Scan for the cell matching the given text and deliver its [X, Y] coordinate at center. 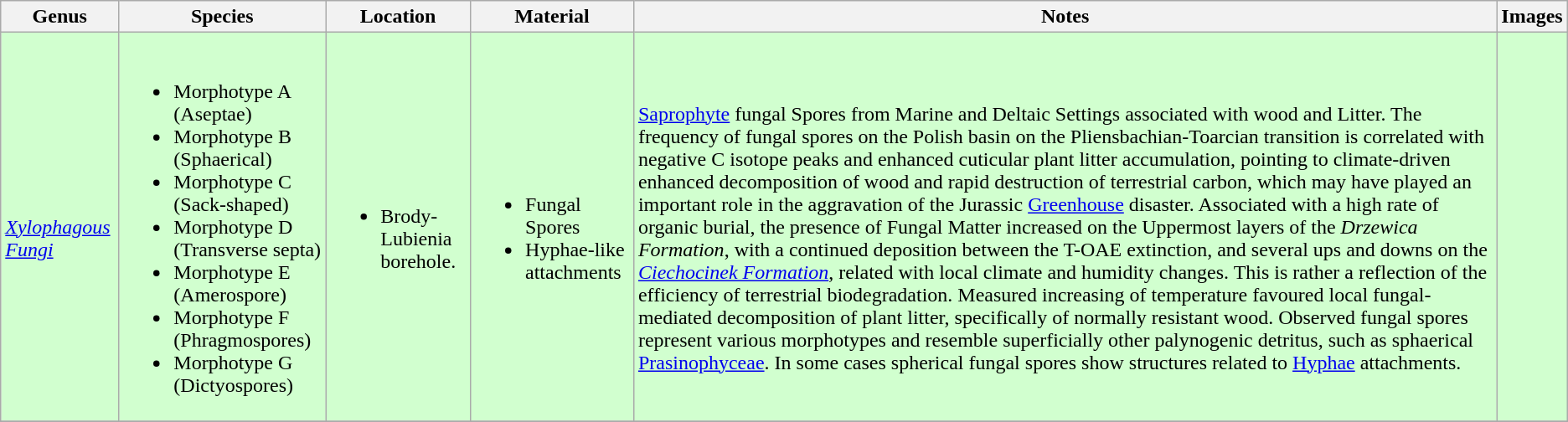
Fungal SporesHyphae-like attachments [553, 227]
Images [1532, 17]
Xylophagous Fungi [60, 227]
Location [399, 17]
Brody-Lubienia borehole. [399, 227]
Species [223, 17]
Material [553, 17]
Notes [1065, 17]
Genus [60, 17]
